From the cell containing the given text, extract its center point as [x, y] coordinate. 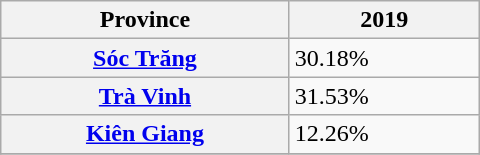
12.26% [384, 134]
Kiên Giang [145, 134]
30.18% [384, 58]
Trà Vinh [145, 96]
31.53% [384, 96]
Province [145, 20]
2019 [384, 20]
Sóc Trăng [145, 58]
